For the text-containing cell, return its midpoint in (X, Y) coordinate format. 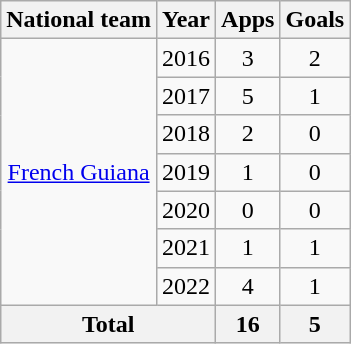
2016 (186, 58)
2021 (186, 248)
2019 (186, 172)
Total (108, 324)
3 (248, 58)
National team (79, 20)
16 (248, 324)
2017 (186, 96)
2022 (186, 286)
Year (186, 20)
French Guiana (79, 172)
2020 (186, 210)
Apps (248, 20)
2018 (186, 134)
4 (248, 286)
Goals (315, 20)
